Determine the (X, Y) coordinate at the center of the cell enclosing the given text.  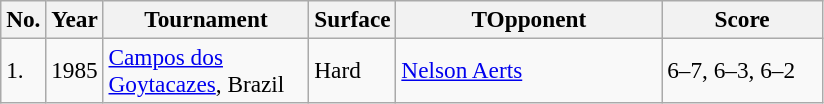
Nelson Aerts (529, 70)
6–7, 6–3, 6–2 (742, 70)
1. (24, 70)
Hard (352, 70)
No. (24, 19)
Campos dos Goytacazes, Brazil (206, 70)
Surface (352, 19)
Year (74, 19)
1985 (74, 70)
Score (742, 19)
TOpponent (529, 19)
Tournament (206, 19)
